Return the [x, y] coordinate for the center point of the cell that contains the specified text.  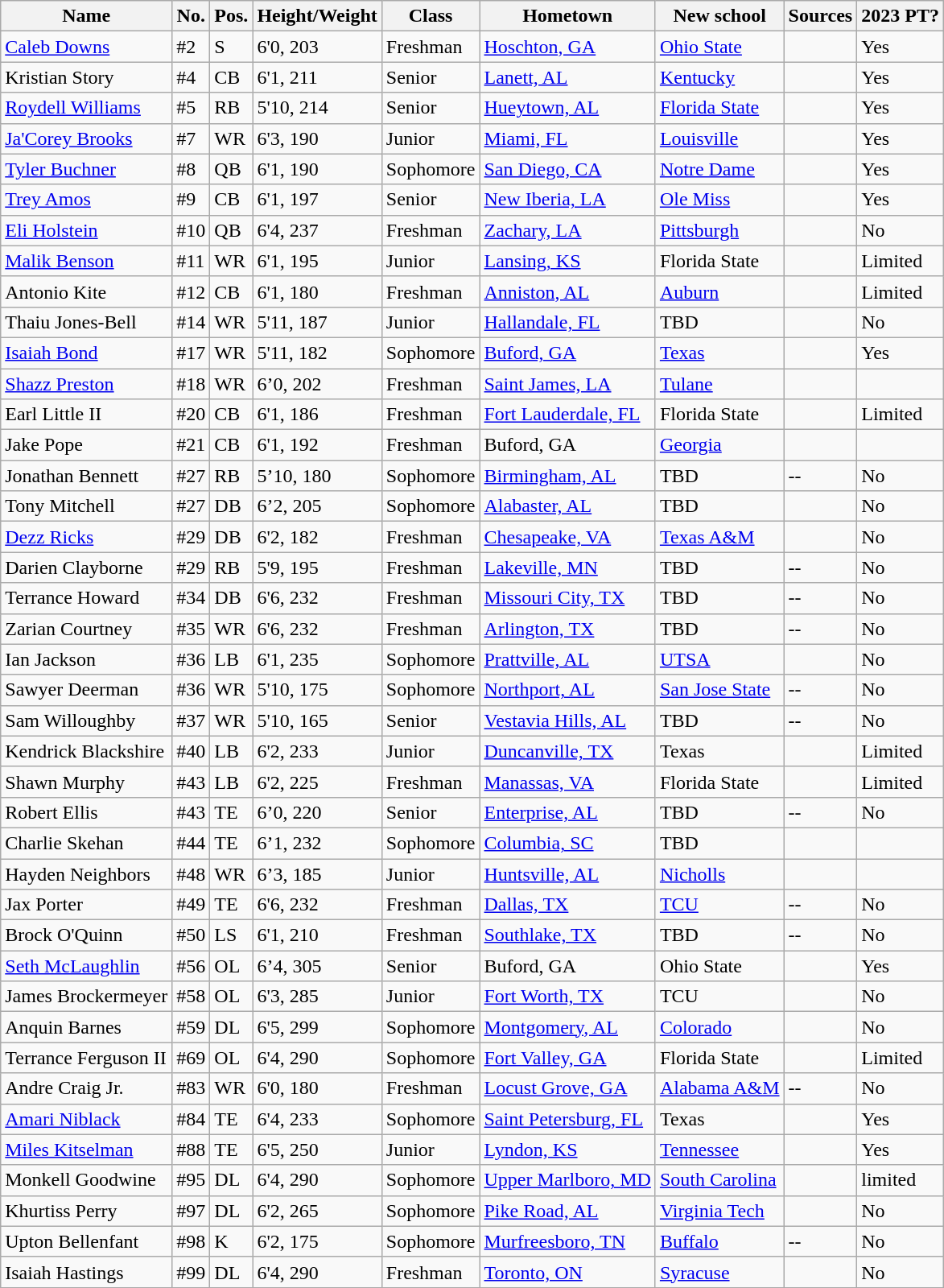
Pittsburgh [719, 230]
Sources [821, 16]
5’10, 180 [317, 476]
Andre Craig Jr. [87, 1088]
#49 [192, 905]
#88 [192, 1150]
#50 [192, 935]
#5 [192, 108]
#35 [192, 629]
6'5, 250 [317, 1150]
Caleb Downs [87, 47]
Height/Weight [317, 16]
Shazz Preston [87, 384]
6'1, 186 [317, 415]
6'1, 197 [317, 200]
6'1, 195 [317, 261]
Montgomery, AL [567, 1027]
Thaiu Jones-Bell [87, 322]
Georgia [719, 445]
#34 [192, 598]
Malik Benson [87, 261]
James Brockermeyer [87, 997]
2023 PT? [901, 16]
Pos. [232, 16]
Khurtiss Perry [87, 1211]
#48 [192, 873]
San Jose State [719, 690]
Charlie Skehan [87, 843]
UTSA [719, 659]
Monkell Goodwine [87, 1180]
#40 [192, 751]
Missouri City, TX [567, 598]
Upton Bellenfant [87, 1241]
Name [87, 16]
#83 [192, 1088]
6’4, 305 [317, 966]
6'1, 192 [317, 445]
#58 [192, 997]
Miles Kitselman [87, 1150]
Isaiah Hastings [87, 1272]
#97 [192, 1211]
Terrance Howard [87, 598]
#17 [192, 353]
Nicholls [719, 873]
#21 [192, 445]
Texas A&M [719, 537]
Terrance Ferguson II [87, 1058]
6'0, 203 [317, 47]
Lansing, KS [567, 261]
Southlake, TX [567, 935]
Chesapeake, VA [567, 537]
Fort Lauderdale, FL [567, 415]
Ja'Corey Brooks [87, 138]
6'1, 235 [317, 659]
6'5, 299 [317, 1027]
Locust Grove, GA [567, 1088]
5'9, 195 [317, 568]
Amari Niblack [87, 1119]
Roydell Williams [87, 108]
6’3, 185 [317, 873]
Zarian Courtney [87, 629]
5'10, 214 [317, 108]
6'2, 233 [317, 751]
Enterprise, AL [567, 812]
#44 [192, 843]
#98 [192, 1241]
Sam Willoughby [87, 720]
Darien Clayborne [87, 568]
LS [232, 935]
#10 [192, 230]
Jake Pope [87, 445]
6'3, 285 [317, 997]
Notre Dame [719, 169]
6'2, 182 [317, 537]
Colorado [719, 1027]
6’1, 232 [317, 843]
Kentucky [719, 77]
Shawn Murphy [87, 782]
6'4, 233 [317, 1119]
Lakeville, MN [567, 568]
Toronto, ON [567, 1272]
Huntsville, AL [567, 873]
Ian Jackson [87, 659]
Auburn [719, 291]
6'4, 237 [317, 230]
Murfreesboro, TN [567, 1241]
Tulane [719, 384]
South Carolina [719, 1180]
#37 [192, 720]
New Iberia, LA [567, 200]
Hallandale, FL [567, 322]
Dezz Ricks [87, 537]
Robert Ellis [87, 812]
Louisville [719, 138]
Hayden Neighbors [87, 873]
Arlington, TX [567, 629]
#18 [192, 384]
6'1, 180 [317, 291]
Kristian Story [87, 77]
#8 [192, 169]
S [232, 47]
5'10, 175 [317, 690]
Jonathan Bennett [87, 476]
Manassas, VA [567, 782]
#9 [192, 200]
#99 [192, 1272]
Fort Valley, GA [567, 1058]
Virginia Tech [719, 1211]
Hoschton, GA [567, 47]
6'2, 175 [317, 1241]
Saint Petersburg, FL [567, 1119]
San Diego, CA [567, 169]
5'11, 182 [317, 353]
Trey Amos [87, 200]
6’2, 205 [317, 506]
6'2, 265 [317, 1211]
#12 [192, 291]
Upper Marlboro, MD [567, 1180]
#11 [192, 261]
Pike Road, AL [567, 1211]
#4 [192, 77]
Lanett, AL [567, 77]
#7 [192, 138]
#69 [192, 1058]
Fort Worth, TX [567, 997]
#59 [192, 1027]
Anniston, AL [567, 291]
Sawyer Deerman [87, 690]
6'2, 225 [317, 782]
Hueytown, AL [567, 108]
Birmingham, AL [567, 476]
#20 [192, 415]
Earl Little II [87, 415]
Seth McLaughlin [87, 966]
Lyndon, KS [567, 1150]
Ole Miss [719, 200]
Antonio Kite [87, 291]
Buffalo [719, 1241]
Tennessee [719, 1150]
6’0, 202 [317, 384]
Class [431, 16]
6'3, 190 [317, 138]
Saint James, LA [567, 384]
#56 [192, 966]
New school [719, 16]
Brock O'Quinn [87, 935]
Duncanville, TX [567, 751]
#95 [192, 1180]
limited [901, 1180]
Prattville, AL [567, 659]
Tony Mitchell [87, 506]
6'1, 190 [317, 169]
Vestavia Hills, AL [567, 720]
Eli Holstein [87, 230]
Alabama A&M [719, 1088]
Miami, FL [567, 138]
Syracuse [719, 1272]
Columbia, SC [567, 843]
#14 [192, 322]
Kendrick Blackshire [87, 751]
Hometown [567, 16]
Isaiah Bond [87, 353]
6'0, 180 [317, 1088]
5'11, 187 [317, 322]
#84 [192, 1119]
No. [192, 16]
6’0, 220 [317, 812]
6'1, 211 [317, 77]
6'1, 210 [317, 935]
5'10, 165 [317, 720]
Tyler Buchner [87, 169]
Jax Porter [87, 905]
K [232, 1241]
Northport, AL [567, 690]
Zachary, LA [567, 230]
Anquin Barnes [87, 1027]
Dallas, TX [567, 905]
#2 [192, 47]
Alabaster, AL [567, 506]
